Scan for the cell matching the given text and deliver its [X, Y] coordinate at center. 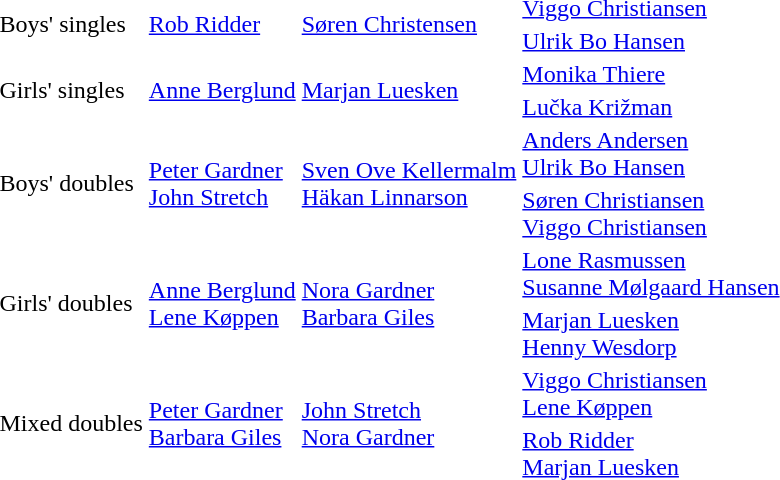
Anne Berglund Lene Køppen [222, 304]
Anne Berglund [222, 90]
Peter Gardner John Stretch [222, 184]
Marjan Luesken [409, 90]
Sven Ove Kellermalm Häkan Linnarson [409, 184]
Nora Gardner Barbara Giles [409, 304]
